Capture the cell that displays the provided text and extract its (X, Y) central coordinate. 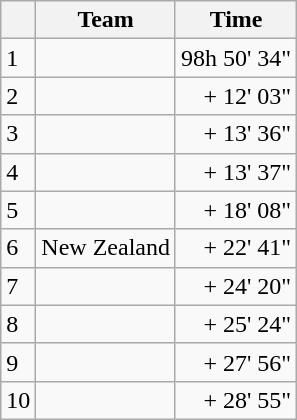
10 (18, 400)
New Zealand (106, 248)
+ 25' 24" (236, 324)
Time (236, 20)
2 (18, 96)
+ 28' 55" (236, 400)
+ 13' 37" (236, 172)
+ 24' 20" (236, 286)
+ 12' 03" (236, 96)
Team (106, 20)
+ 13' 36" (236, 134)
+ 18' 08" (236, 210)
1 (18, 58)
8 (18, 324)
98h 50' 34" (236, 58)
+ 27' 56" (236, 362)
7 (18, 286)
4 (18, 172)
5 (18, 210)
+ 22' 41" (236, 248)
9 (18, 362)
6 (18, 248)
3 (18, 134)
